For the text-containing cell, return its midpoint in [X, Y] coordinate format. 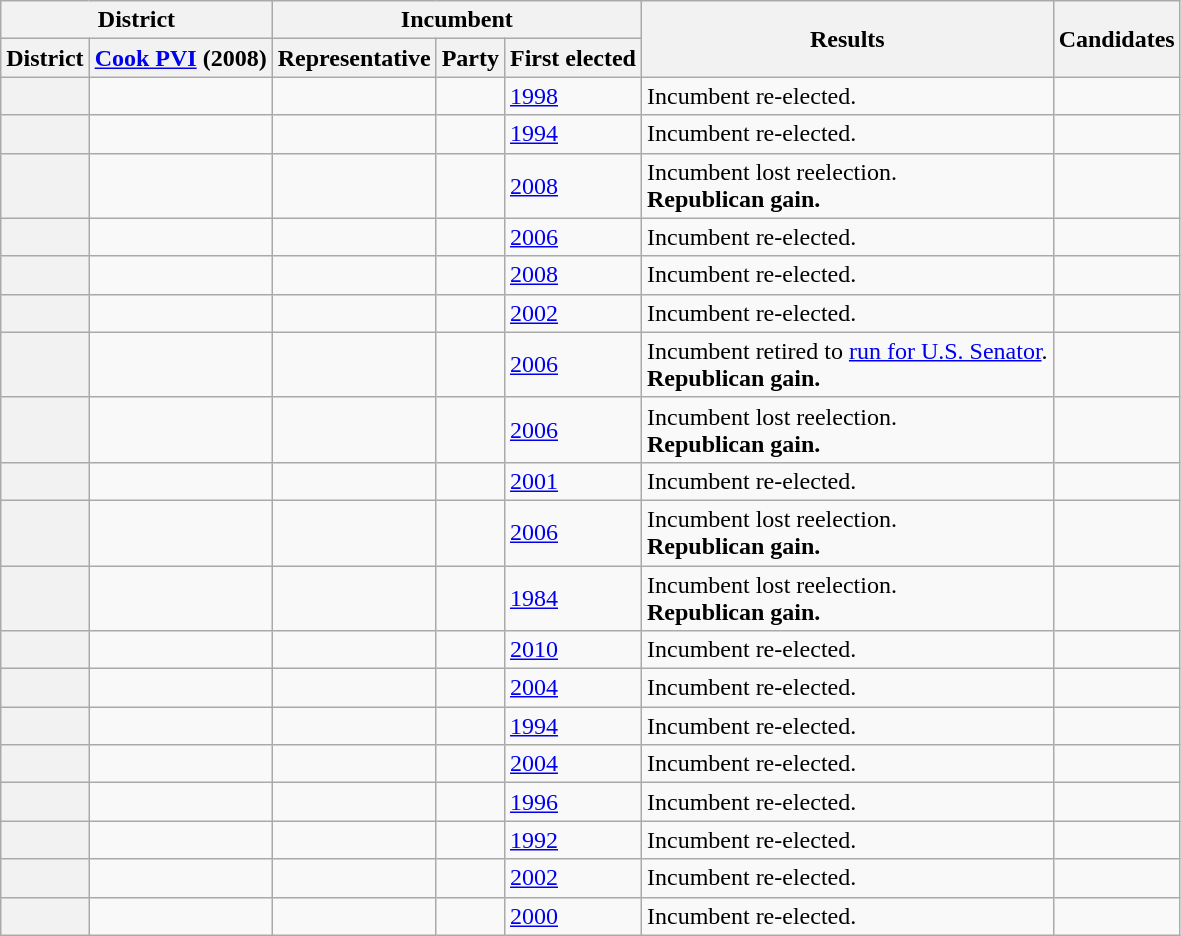
1996 [572, 802]
Cook PVI (2008) [180, 58]
First elected [572, 58]
2001 [572, 481]
Results [847, 39]
2010 [572, 650]
1992 [572, 840]
2000 [572, 916]
Party [470, 58]
Representative [354, 58]
Incumbent [456, 20]
1998 [572, 96]
Incumbent retired to run for U.S. Senator.Republican gain. [847, 364]
Candidates [1116, 39]
1984 [572, 598]
